Determine the (X, Y) coordinate at the center of the cell enclosing the given text.  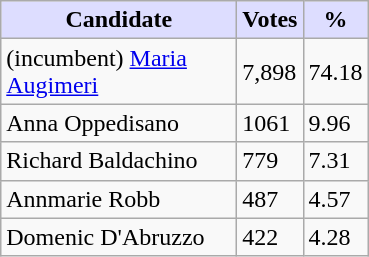
Domenic D'Abruzzo (119, 237)
Anna Oppedisano (119, 123)
Candidate (119, 20)
7.31 (336, 161)
Votes (270, 20)
422 (270, 237)
487 (270, 199)
74.18 (336, 72)
Annmarie Robb (119, 199)
9.96 (336, 123)
(incumbent) Maria Augimeri (119, 72)
Richard Baldachino (119, 161)
4.57 (336, 199)
779 (270, 161)
% (336, 20)
1061 (270, 123)
4.28 (336, 237)
7,898 (270, 72)
